Search for the cell housing the specified text and yield its [x, y] center coordinate. 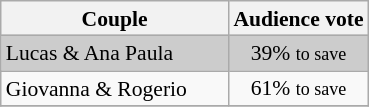
39% to save [298, 53]
Giovanna & Rogerio [115, 89]
61% to save [298, 89]
Lucas & Ana Paula [115, 53]
Couple [115, 18]
Audience vote [298, 18]
